Identify which cell holds the provided text, then report its (X, Y) central coordinate. 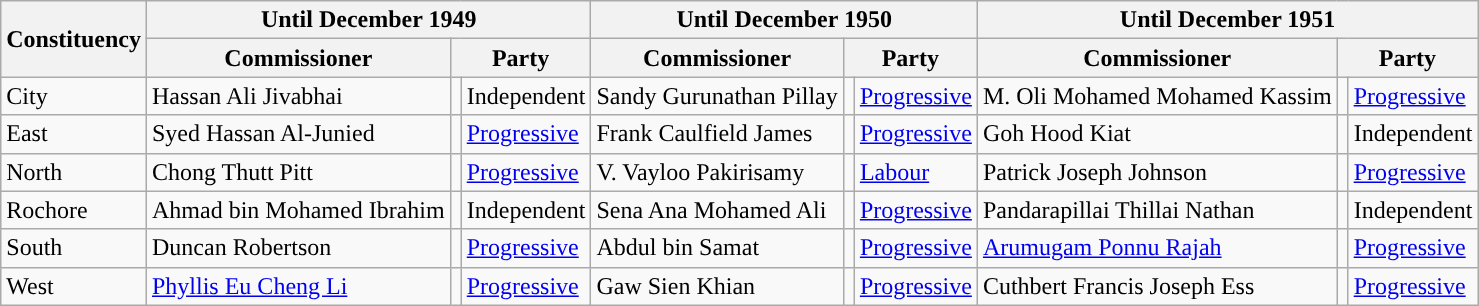
Pandarapillai Thillai Nathan (1157, 210)
Syed Hassan Al-Junied (298, 134)
Gaw Sien Khian (717, 286)
Sandy Gurunathan Pillay (717, 96)
Cuthbert Francis Joseph Ess (1157, 286)
Until December 1949 (368, 20)
Until December 1951 (1227, 20)
Hassan Ali Jivabhai (298, 96)
Arumugam Ponnu Rajah (1157, 248)
Ahmad bin Mohamed Ibrahim (298, 210)
Chong Thutt Pitt (298, 172)
Sena Ana Mohamed Ali (717, 210)
Frank Caulfield James (717, 134)
Until December 1950 (784, 20)
M. Oli Mohamed Mohamed Kassim (1157, 96)
Goh Hood Kiat (1157, 134)
East (74, 134)
Constituency (74, 39)
V. Vayloo Pakirisamy (717, 172)
Phyllis Eu Cheng Li (298, 286)
Abdul bin Samat (717, 248)
West (74, 286)
Labour (916, 172)
Patrick Joseph Johnson (1157, 172)
South (74, 248)
Rochore (74, 210)
Duncan Robertson (298, 248)
North (74, 172)
City (74, 96)
